Extract the (X, Y) coordinate from the center of the cell holding the provided text.  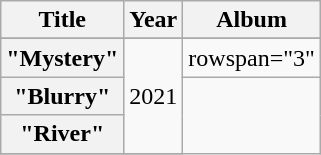
"Blurry" (62, 96)
Year (154, 20)
2021 (154, 96)
"River" (62, 134)
Title (62, 20)
"Mystery" (62, 58)
Album (252, 20)
rowspan="3" (252, 58)
